Identify which cell holds the provided text, then report its (x, y) central coordinate. 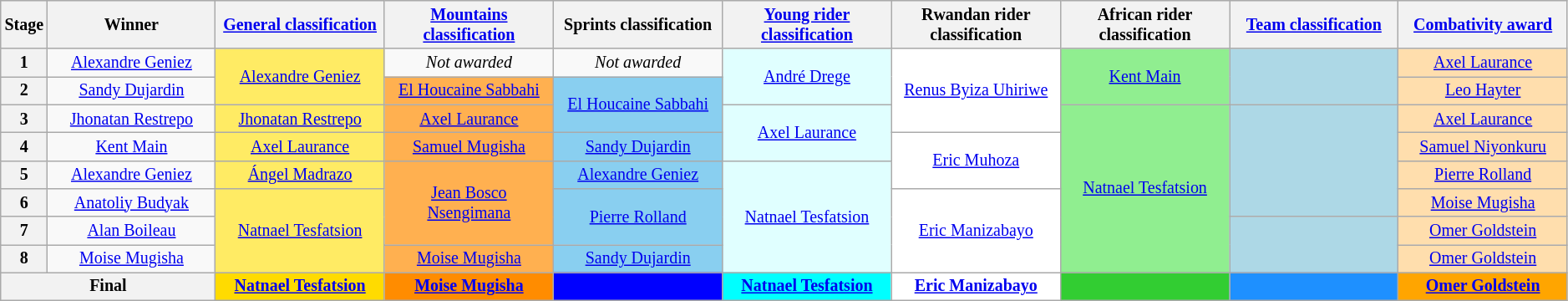
Winner (132, 25)
Rwandan rider classification (976, 25)
Combativity award (1483, 25)
Eric Muhoza (976, 161)
Alan Boileau (132, 231)
Samuel Mugisha (469, 147)
Mountains classification (469, 25)
7 (24, 231)
8 (24, 259)
5 (24, 174)
African rider classification (1144, 25)
Samuel Niyonkuru (1483, 147)
4 (24, 147)
Sprints classification (638, 25)
André Drege (807, 77)
2 (24, 90)
Stage (24, 25)
Jean Bosco Nsengimana (469, 202)
Renus Byiza Uhiriwe (976, 91)
1 (24, 64)
6 (24, 202)
Team classification (1314, 25)
Ángel Madrazo (300, 174)
Young rider classification (807, 25)
Leo Hayter (1483, 90)
Anatoliy Budyak (132, 202)
Final (109, 286)
General classification (300, 25)
3 (24, 119)
